From the cell containing the given text, extract its center point as (x, y) coordinate. 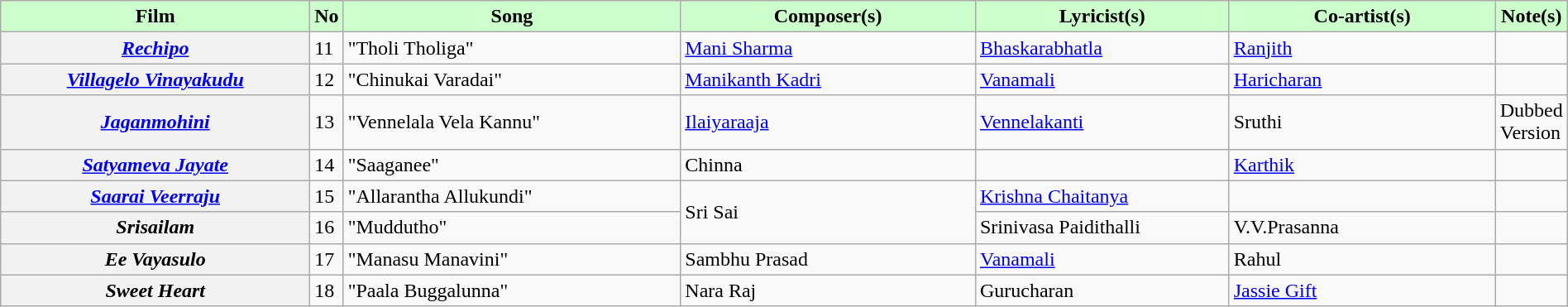
Sambhu Prasad (829, 259)
Nara Raj (829, 290)
"Manasu Manavini" (512, 259)
Composer(s) (829, 17)
16 (327, 228)
12 (327, 79)
Saarai Veerraju (155, 196)
Ranjith (1362, 48)
Bhaskarabhatla (1102, 48)
Gurucharan (1102, 290)
Jaganmohini (155, 122)
Srinivasa Paidithalli (1102, 228)
Krishna Chaitanya (1102, 196)
"Tholi Tholiga" (512, 48)
"Vennelala Vela Kannu" (512, 122)
"Saaganee" (512, 165)
Karthik (1362, 165)
Note(s) (1532, 17)
Chinna (829, 165)
Manikanth Kadri (829, 79)
Lyricist(s) (1102, 17)
No (327, 17)
Vennelakanti (1102, 122)
Villagelo Vinayakudu (155, 79)
"Chinukai Varadai" (512, 79)
15 (327, 196)
"Paala Buggalunna" (512, 290)
Rechipo (155, 48)
"Allarantha Allukundi" (512, 196)
Ilaiyaraaja (829, 122)
Song (512, 17)
Co-artist(s) (1362, 17)
13 (327, 122)
Rahul (1362, 259)
11 (327, 48)
Sri Sai (829, 212)
Ee Vayasulo (155, 259)
14 (327, 165)
Sruthi (1362, 122)
"Muddutho" (512, 228)
18 (327, 290)
Satyameva Jayate (155, 165)
V.V.Prasanna (1362, 228)
Haricharan (1362, 79)
Sweet Heart (155, 290)
Mani Sharma (829, 48)
Film (155, 17)
Srisailam (155, 228)
Dubbed Version (1532, 122)
Jassie Gift (1362, 290)
17 (327, 259)
